Extract the (X, Y) coordinate from the center of the cell holding the provided text.  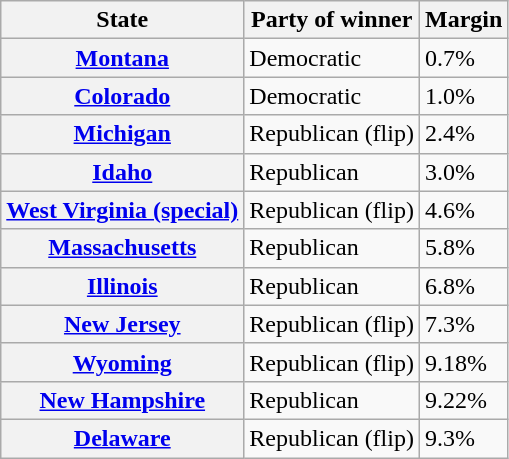
West Virginia (special) (122, 210)
Margin (463, 20)
9.3% (463, 438)
Idaho (122, 172)
5.8% (463, 248)
Colorado (122, 96)
Michigan (122, 134)
New Hampshire (122, 400)
0.7% (463, 58)
State (122, 20)
4.6% (463, 210)
Delaware (122, 438)
2.4% (463, 134)
9.22% (463, 400)
7.3% (463, 324)
Party of winner (332, 20)
6.8% (463, 286)
Illinois (122, 286)
1.0% (463, 96)
Massachusetts (122, 248)
New Jersey (122, 324)
Montana (122, 58)
9.18% (463, 362)
Wyoming (122, 362)
3.0% (463, 172)
